Scan for the cell matching the given text and deliver its [X, Y] coordinate at center. 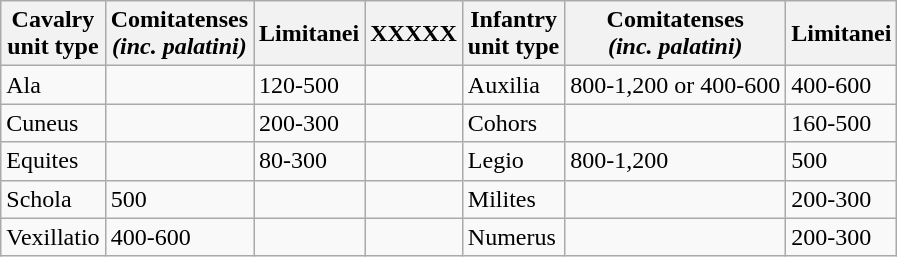
Ala [53, 85]
Milites [513, 199]
120-500 [310, 85]
160-500 [842, 123]
Cuneus [53, 123]
Vexillatio [53, 237]
Cavalryunit type [53, 34]
Numerus [513, 237]
80-300 [310, 161]
XXXXX [414, 34]
800-1,200 or 400-600 [676, 85]
Infantryunit type [513, 34]
Equites [53, 161]
Schola [53, 199]
Legio [513, 161]
800-1,200 [676, 161]
Auxilia [513, 85]
Cohors [513, 123]
